From the cell containing the given text, extract its center point as (x, y) coordinate. 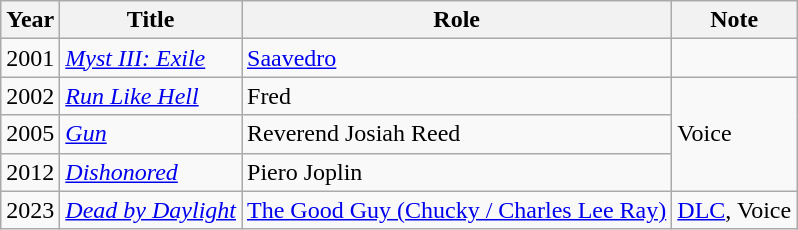
Note (734, 20)
Fred (457, 96)
Saavedro (457, 58)
DLC, Voice (734, 210)
Gun (151, 134)
Dishonored (151, 172)
2002 (30, 96)
Piero Joplin (457, 172)
Title (151, 20)
The Good Guy (Chucky / Charles Lee Ray) (457, 210)
2012 (30, 172)
Dead by Daylight (151, 210)
2001 (30, 58)
2005 (30, 134)
2023 (30, 210)
Voice (734, 134)
Reverend Josiah Reed (457, 134)
Myst III: Exile (151, 58)
Year (30, 20)
Role (457, 20)
Run Like Hell (151, 96)
